Pinpoint the cell where the given text exists, returning its [x, y] midpoint coordinate. 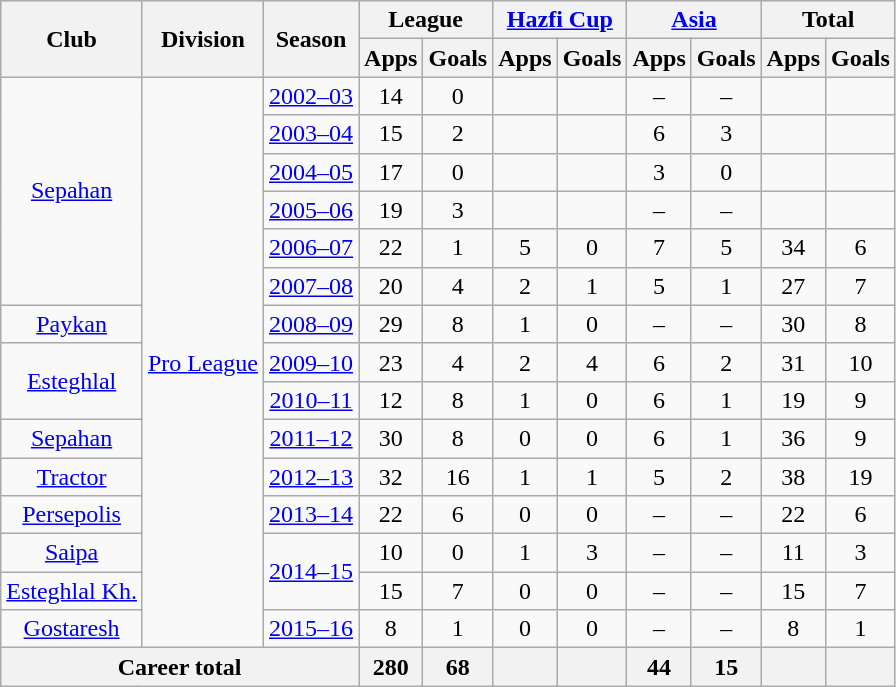
Saipa [72, 553]
2013–14 [310, 515]
2010–11 [310, 400]
Persepolis [72, 515]
36 [793, 438]
Gostaresh [72, 629]
280 [391, 667]
16 [458, 477]
2008–09 [310, 324]
2002–03 [310, 96]
Esteghlal Kh. [72, 591]
2009–10 [310, 362]
2004–05 [310, 172]
2006–07 [310, 248]
44 [659, 667]
2014–15 [310, 572]
11 [793, 553]
Paykan [72, 324]
29 [391, 324]
Tractor [72, 477]
Asia [694, 20]
20 [391, 286]
League [426, 20]
32 [391, 477]
2011–12 [310, 438]
Division [202, 39]
Esteghlal [72, 381]
2003–04 [310, 134]
Season [310, 39]
Pro League [202, 362]
23 [391, 362]
34 [793, 248]
31 [793, 362]
2007–08 [310, 286]
2005–06 [310, 210]
Club [72, 39]
27 [793, 286]
68 [458, 667]
Career total [180, 667]
2012–13 [310, 477]
Total [828, 20]
17 [391, 172]
2015–16 [310, 629]
Hazfi Cup [560, 20]
12 [391, 400]
14 [391, 96]
38 [793, 477]
